Capture the cell that displays the provided text and extract its (x, y) central coordinate. 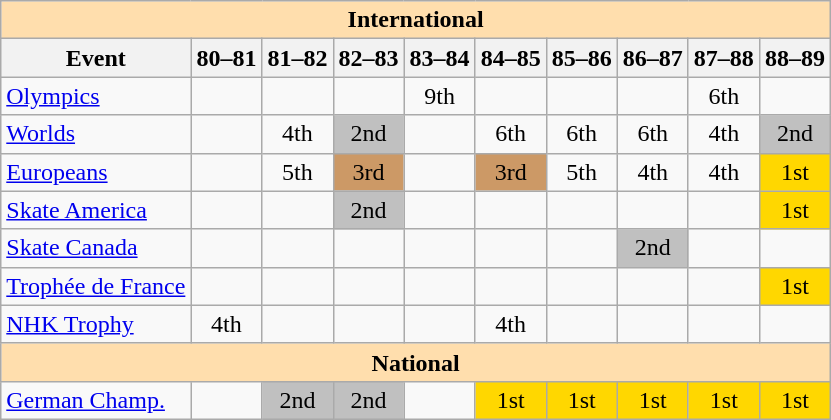
83–84 (440, 58)
9th (440, 96)
National (416, 362)
80–81 (226, 58)
85–86 (582, 58)
Skate Canada (96, 248)
Olympics (96, 96)
Trophée de France (96, 286)
82–83 (368, 58)
84–85 (510, 58)
88–89 (794, 58)
Skate America (96, 210)
87–88 (724, 58)
86–87 (652, 58)
Europeans (96, 172)
Worlds (96, 134)
Event (96, 58)
NHK Trophy (96, 324)
International (416, 20)
81–82 (298, 58)
German Champ. (96, 400)
